Determine the [x, y] coordinate at the center of the cell enclosing the given text.  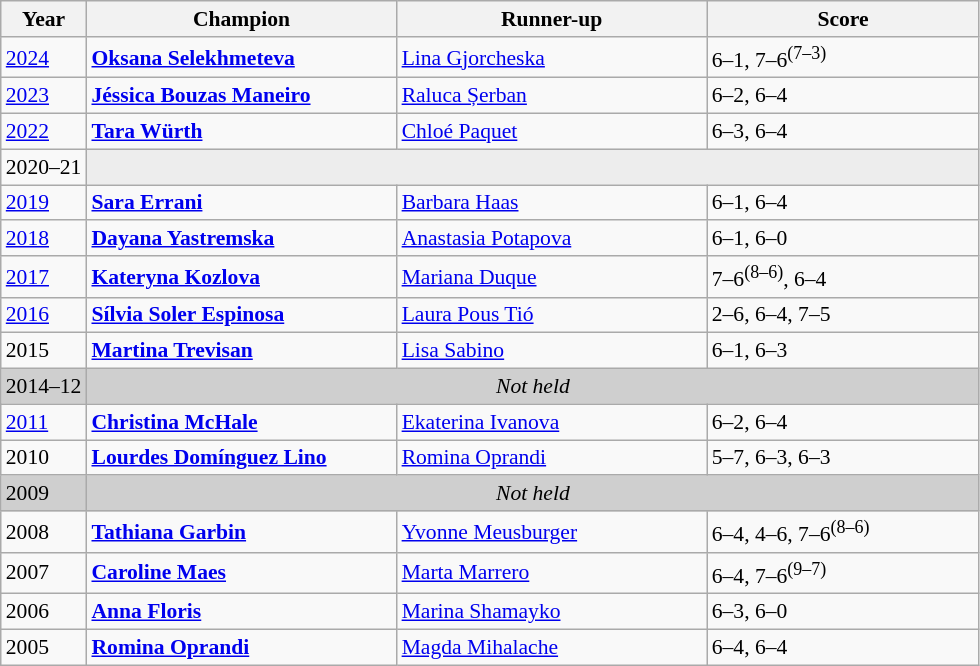
Tathiana Garbin [241, 532]
Score [844, 19]
Runner-up [552, 19]
Mariana Duque [552, 276]
6–4, 7–6(9–7) [844, 574]
2017 [44, 276]
2009 [44, 494]
2006 [44, 612]
2005 [44, 648]
Lisa Sabino [552, 351]
6–1, 6–3 [844, 351]
5–7, 6–3, 6–3 [844, 458]
Anna Floris [241, 612]
Anastasia Potapova [552, 239]
2011 [44, 422]
Dayana Yastremska [241, 239]
Lourdes Domínguez Lino [241, 458]
Kateryna Kozlova [241, 276]
2023 [44, 96]
2018 [44, 239]
Tara Würth [241, 132]
2020–21 [44, 167]
2015 [44, 351]
6–1, 6–0 [844, 239]
7–6(8–6), 6–4 [844, 276]
6–4, 6–4 [844, 648]
Lina Gjorcheska [552, 58]
2022 [44, 132]
2–6, 6–4, 7–5 [844, 316]
Laura Pous Tió [552, 316]
Raluca Șerban [552, 96]
2019 [44, 203]
2024 [44, 58]
Magda Mihalache [552, 648]
Sara Errani [241, 203]
6–3, 6–4 [844, 132]
2007 [44, 574]
2016 [44, 316]
Marina Shamayko [552, 612]
Chloé Paquet [552, 132]
2010 [44, 458]
Champion [241, 19]
6–1, 7–6(7–3) [844, 58]
Oksana Selekhmeteva [241, 58]
Martina Trevisan [241, 351]
6–4, 4–6, 7–6(8–6) [844, 532]
Marta Marrero [552, 574]
6–1, 6–4 [844, 203]
Christina McHale [241, 422]
Caroline Maes [241, 574]
Year [44, 19]
2014–12 [44, 387]
Barbara Haas [552, 203]
6–3, 6–0 [844, 612]
Yvonne Meusburger [552, 532]
Jéssica Bouzas Maneiro [241, 96]
Sílvia Soler Espinosa [241, 316]
Ekaterina Ivanova [552, 422]
2008 [44, 532]
